Scan for the cell matching the given text and deliver its (x, y) coordinate at center. 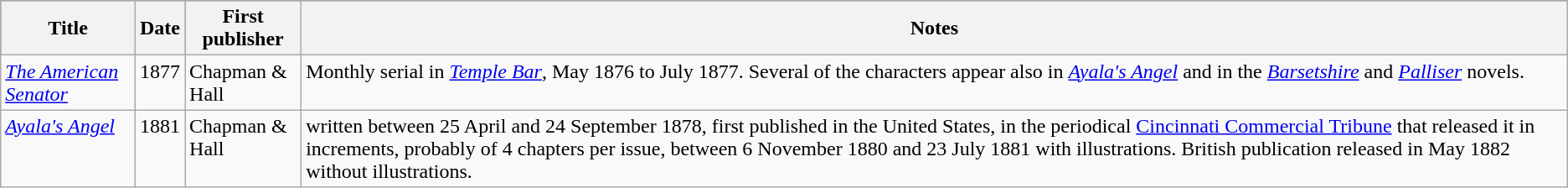
First publisher (243, 29)
Notes (935, 29)
The American Senator (69, 82)
Title (69, 29)
Ayala's Angel (69, 149)
Date (159, 29)
1881 (159, 149)
1877 (159, 82)
